Identify which cell holds the provided text, then report its [X, Y] central coordinate. 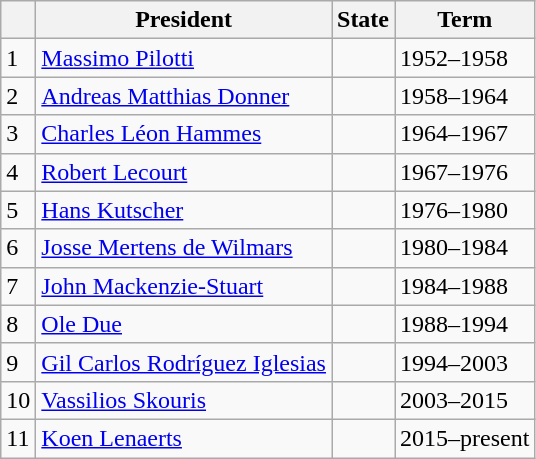
4 [18, 172]
6 [18, 248]
State [364, 20]
9 [18, 362]
1 [18, 58]
2003–2015 [465, 400]
Andreas Matthias Donner [184, 96]
Vassilios Skouris [184, 400]
10 [18, 400]
1994–2003 [465, 362]
Massimo Pilotti [184, 58]
President [184, 20]
2015–present [465, 438]
1952–1958 [465, 58]
Ole Due [184, 324]
11 [18, 438]
2 [18, 96]
1976–1980 [465, 210]
1958–1964 [465, 96]
1988–1994 [465, 324]
8 [18, 324]
Robert Lecourt [184, 172]
Term [465, 20]
John Mackenzie-Stuart [184, 286]
3 [18, 134]
1964–1967 [465, 134]
Koen Lenaerts [184, 438]
Charles Léon Hammes [184, 134]
1980–1984 [465, 248]
Gil Carlos Rodríguez Iglesias [184, 362]
1984–1988 [465, 286]
Josse Mertens de Wilmars [184, 248]
5 [18, 210]
7 [18, 286]
Hans Kutscher [184, 210]
1967–1976 [465, 172]
